Pinpoint the cell where the given text exists, returning its (X, Y) midpoint coordinate. 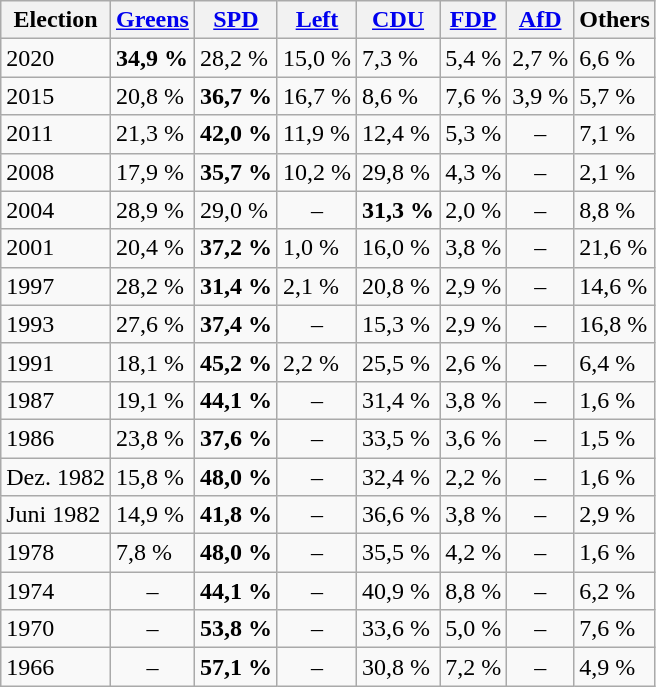
Greens (152, 20)
2,6 % (474, 362)
29,0 % (236, 210)
2011 (56, 134)
1997 (56, 286)
36,6 % (398, 515)
FDP (474, 20)
1966 (56, 667)
35,7 % (236, 172)
45,2 % (236, 362)
1987 (56, 400)
17,9 % (152, 172)
35,5 % (398, 553)
23,8 % (152, 438)
7,2 % (474, 667)
2008 (56, 172)
25,5 % (398, 362)
Others (615, 20)
5,3 % (474, 134)
32,4 % (398, 477)
Dez. 1982 (56, 477)
1,0 % (316, 248)
37,4 % (236, 324)
5,0 % (474, 629)
37,2 % (236, 248)
CDU (398, 20)
1,5 % (615, 438)
15,8 % (152, 477)
15,3 % (398, 324)
2001 (56, 248)
5,7 % (615, 96)
Juni 1982 (56, 515)
12,4 % (398, 134)
21,6 % (615, 248)
20,4 % (152, 248)
Election (56, 20)
21,3 % (152, 134)
4,2 % (474, 553)
7,3 % (398, 58)
4,3 % (474, 172)
16,8 % (615, 324)
15,0 % (316, 58)
2004 (56, 210)
1993 (56, 324)
16,7 % (316, 96)
1986 (56, 438)
34,9 % (152, 58)
30,8 % (398, 667)
57,1 % (236, 667)
7,1 % (615, 134)
1991 (56, 362)
4,9 % (615, 667)
3,6 % (474, 438)
6,2 % (615, 591)
40,9 % (398, 591)
1978 (56, 553)
31,3 % (398, 210)
53,8 % (236, 629)
3,9 % (540, 96)
28,9 % (152, 210)
6,4 % (615, 362)
42,0 % (236, 134)
10,2 % (316, 172)
Left (316, 20)
AfD (540, 20)
2020 (56, 58)
11,9 % (316, 134)
8,6 % (398, 96)
5,4 % (474, 58)
14,9 % (152, 515)
6,6 % (615, 58)
37,6 % (236, 438)
1974 (56, 591)
41,8 % (236, 515)
18,1 % (152, 362)
2,7 % (540, 58)
1970 (56, 629)
16,0 % (398, 248)
2015 (56, 96)
2,0 % (474, 210)
14,6 % (615, 286)
27,6 % (152, 324)
33,5 % (398, 438)
SPD (236, 20)
33,6 % (398, 629)
29,8 % (398, 172)
19,1 % (152, 400)
7,8 % (152, 553)
36,7 % (236, 96)
